Capture the cell that displays the provided text and extract its [X, Y] central coordinate. 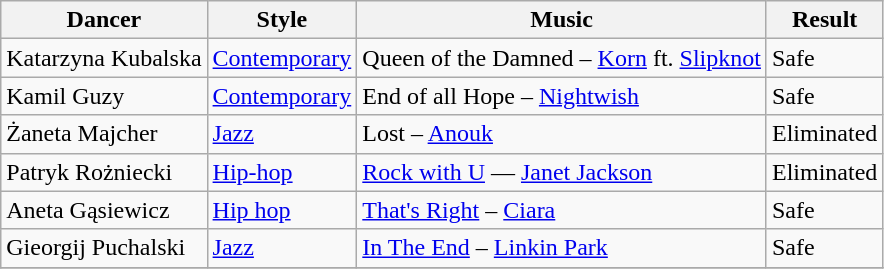
Patryk Rożniecki [104, 172]
Music [562, 20]
Queen of the Damned – Korn ft. Slipknot [562, 58]
Katarzyna Kubalska [104, 58]
Gieorgij Puchalski [104, 248]
Hip-hop [282, 172]
Rock with U — Janet Jackson [562, 172]
That's Right – Ciara [562, 210]
Aneta Gąsiewicz [104, 210]
Dancer [104, 20]
In The End – Linkin Park [562, 248]
Lost – Anouk [562, 134]
Kamil Guzy [104, 96]
Żaneta Majcher [104, 134]
Style [282, 20]
End of all Hope – Nightwish [562, 96]
Result [824, 20]
Hip hop [282, 210]
